Scan for the cell matching the given text and deliver its [X, Y] coordinate at center. 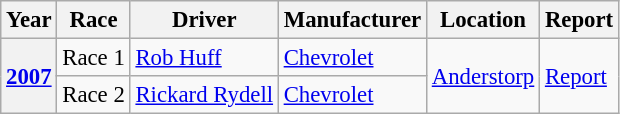
Driver [204, 20]
Anderstorp [482, 76]
Rob Huff [204, 58]
Location [482, 20]
Race 2 [94, 95]
Manufacturer [352, 20]
Race 1 [94, 58]
Rickard Rydell [204, 95]
2007 [29, 76]
Year [29, 20]
Race [94, 20]
